Return the (x, y) coordinate for the center point of the cell that contains the specified text.  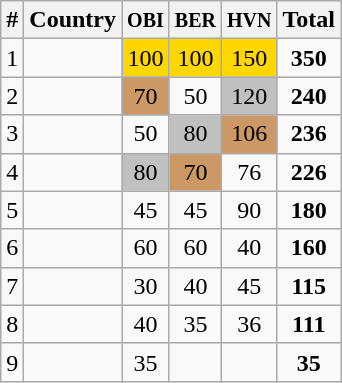
BER (195, 20)
3 (12, 134)
160 (309, 248)
8 (12, 324)
HVN (249, 20)
Country (73, 20)
240 (309, 96)
236 (309, 134)
106 (249, 134)
180 (309, 210)
Total (309, 20)
90 (249, 210)
76 (249, 172)
OBI (146, 20)
150 (249, 58)
1 (12, 58)
2 (12, 96)
350 (309, 58)
36 (249, 324)
6 (12, 248)
4 (12, 172)
120 (249, 96)
5 (12, 210)
# (12, 20)
9 (12, 362)
226 (309, 172)
30 (146, 286)
115 (309, 286)
7 (12, 286)
111 (309, 324)
